Capture the cell that displays the provided text and extract its (x, y) central coordinate. 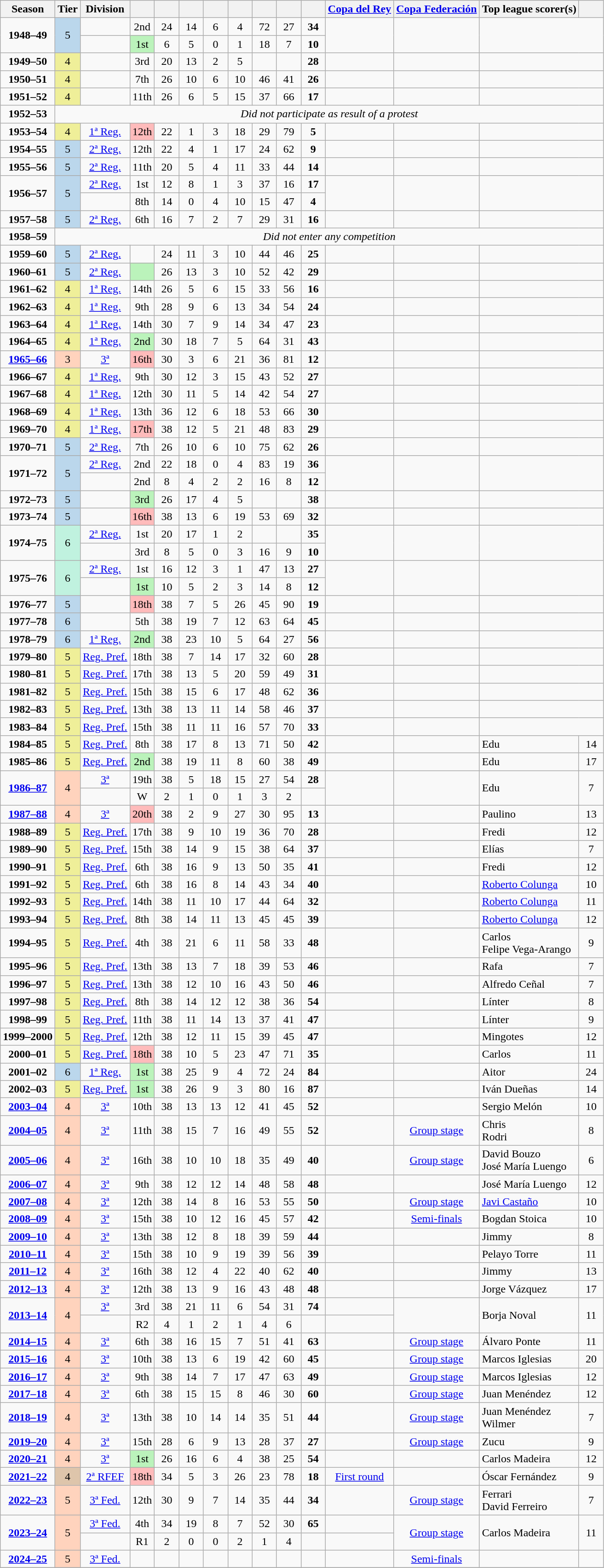
Iván Dueñas (529, 1089)
5th (142, 622)
R2 (142, 1324)
1982–83 (28, 709)
78 (289, 1476)
2023–24 (28, 1533)
Aitor (529, 1072)
87 (313, 1089)
W (142, 797)
1965–66 (28, 359)
1950–51 (28, 79)
1983–84 (28, 727)
Juan Menéndez (529, 1394)
1995–96 (28, 967)
1974–75 (28, 543)
1962–63 (28, 307)
Did not enter any competition (329, 237)
Juan MenéndezWilmer (529, 1418)
2003–04 (28, 1107)
95 (289, 814)
1979–80 (28, 657)
1964–65 (28, 342)
Zucu (529, 1442)
1994–95 (28, 943)
Did not participate as result of a protest (329, 114)
1973–74 (28, 517)
1990–91 (28, 867)
2013–14 (28, 1315)
1955–56 (28, 166)
1999–2000 (28, 1036)
Top league scorer(s) (529, 9)
19th (142, 779)
1976–77 (28, 604)
2012–13 (28, 1289)
1981–82 (28, 692)
Borja Noval (529, 1315)
Elías (529, 849)
1968–69 (28, 412)
80 (264, 1089)
ChrisRodri (529, 1130)
2002–03 (28, 1089)
1986–87 (28, 788)
First round (359, 1476)
2001–02 (28, 1072)
Carlos (529, 1054)
1967–68 (28, 394)
FerrariDavid Ferreiro (529, 1500)
1957–58 (28, 219)
2020–21 (28, 1459)
1960–61 (28, 272)
2005–06 (28, 1161)
1954–55 (28, 149)
Rafa (529, 967)
1980–81 (28, 674)
R1 (142, 1541)
1992–93 (28, 902)
1978–79 (28, 639)
1959–60 (28, 254)
2018–19 (28, 1418)
2000–01 (28, 1054)
2019–20 (28, 1442)
1969–70 (28, 429)
2ª RFEF (105, 1476)
84 (313, 1072)
1958–59 (28, 237)
2011–12 (28, 1271)
1985–86 (28, 761)
2015–16 (28, 1359)
1948–49 (28, 35)
CarlosFelipe Vega-Arango (529, 943)
65 (313, 1524)
Division (105, 9)
2021–22 (28, 1476)
69 (289, 517)
75 (264, 446)
2007–08 (28, 1202)
1975–76 (28, 578)
1971–72 (28, 473)
Pelayo Torre (529, 1254)
2008–09 (28, 1219)
1984–85 (28, 744)
Jorge Vázquez (529, 1289)
1998–99 (28, 1019)
2004–05 (28, 1130)
Javi Castaño (529, 1202)
1970–71 (28, 446)
74 (313, 1306)
79 (289, 132)
1977–78 (28, 622)
1989–90 (28, 849)
1991–92 (28, 884)
2024–25 (28, 1559)
2009–10 (28, 1236)
1949–50 (28, 62)
David BouzoJosé María Luengo (529, 1161)
1988–89 (28, 832)
2010–11 (28, 1254)
2017–18 (28, 1394)
Tier (68, 9)
Álvaro Ponte (529, 1341)
Copa del Rey (359, 9)
1972–73 (28, 499)
1993–94 (28, 919)
1963–64 (28, 324)
1956–57 (28, 193)
Alfredo Ceñal (529, 984)
1952–53 (28, 114)
José María Luengo (529, 1184)
Copa Federación (437, 9)
20th (142, 814)
1961–62 (28, 289)
90 (289, 604)
1953–54 (28, 132)
2006–07 (28, 1184)
1966–67 (28, 377)
81 (289, 359)
Season (28, 9)
2014–15 (28, 1341)
1996–97 (28, 984)
Paulino (529, 814)
1951–52 (28, 97)
2016–17 (28, 1376)
1987–88 (28, 814)
Sergio Melón (529, 1107)
Bogdan Stoica (529, 1219)
1997–98 (28, 1001)
2022–23 (28, 1500)
Óscar Fernández (529, 1476)
Mingotes (529, 1036)
